Output the [x, y] coordinate of the center of the cell containing the given text.  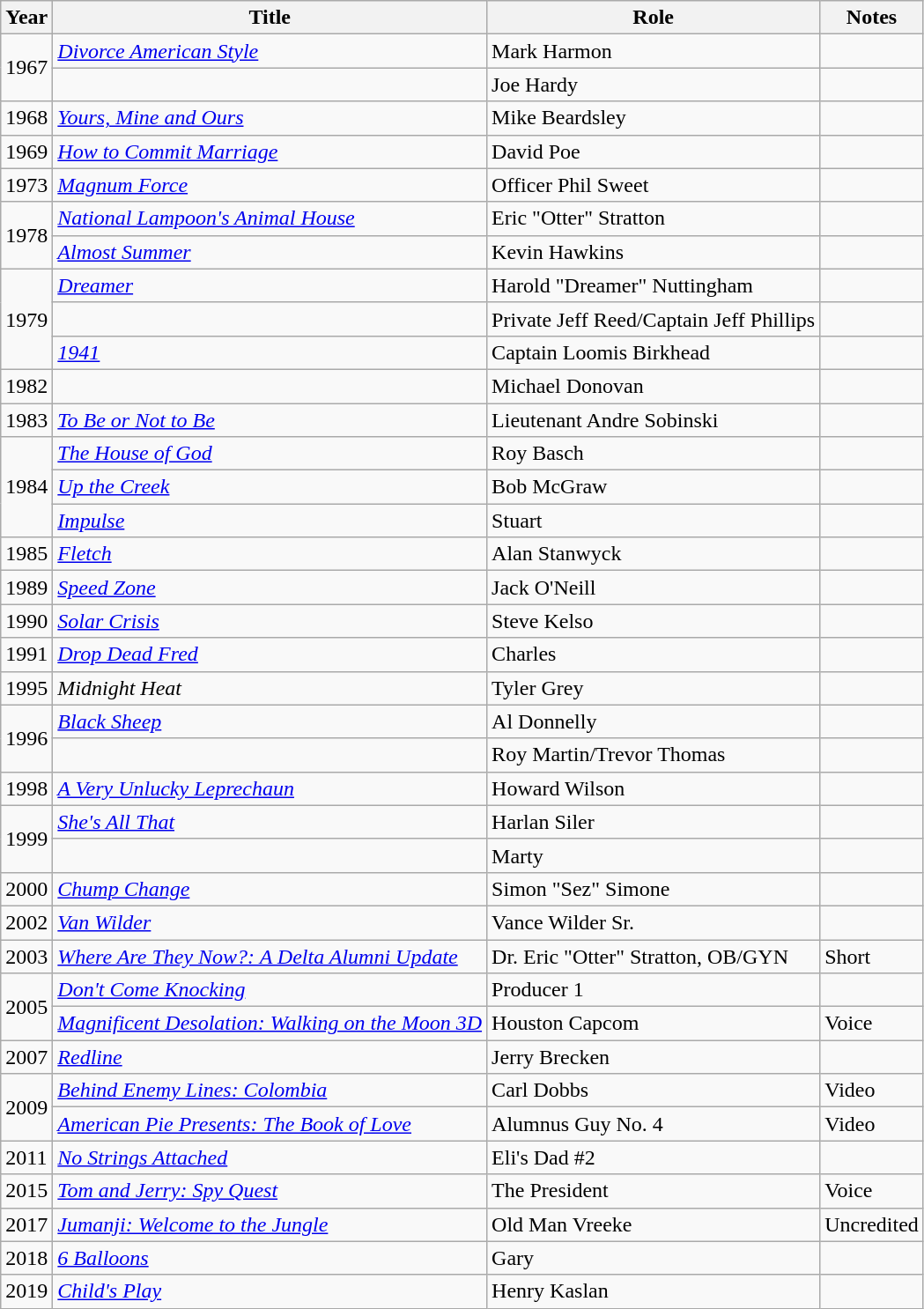
The President [654, 1191]
1968 [26, 118]
1982 [26, 386]
She's All That [270, 822]
2015 [26, 1191]
American Pie Presents: The Book of Love [270, 1124]
1983 [26, 420]
Al Donnelly [654, 721]
1985 [26, 554]
1979 [26, 319]
1978 [26, 235]
Drop Dead Fred [270, 654]
Redline [270, 1057]
Role [654, 18]
Almost Summer [270, 252]
1999 [26, 839]
Vance Wilder Sr. [654, 922]
Producer 1 [654, 990]
Dr. Eric "Otter" Stratton, OB/GYN [654, 956]
Yours, Mine and Ours [270, 118]
2018 [26, 1258]
Carl Dobbs [654, 1091]
Roy Martin/Trevor Thomas [654, 755]
Where Are They Now?: A Delta Alumni Update [270, 956]
2017 [26, 1224]
Midnight Heat [270, 688]
Child's Play [270, 1291]
Uncredited [872, 1224]
Kevin Hawkins [654, 252]
National Lampoon's Animal House [270, 218]
Michael Donovan [654, 386]
Charles [654, 654]
Simon "Sez" Simone [654, 889]
2007 [26, 1057]
Short [872, 956]
David Poe [654, 152]
Marty [654, 855]
Notes [872, 18]
Stuart [654, 521]
Harold "Dreamer" Nuttingham [654, 285]
1984 [26, 487]
Houston Capcom [654, 1024]
How to Commit Marriage [270, 152]
2003 [26, 956]
1991 [26, 654]
Private Jeff Reed/Captain Jeff Phillips [654, 319]
To Be or Not to Be [270, 420]
2011 [26, 1157]
Van Wilder [270, 922]
Eli's Dad #2 [654, 1157]
Divorce American Style [270, 51]
Mark Harmon [654, 51]
Magnum Force [270, 185]
Tom and Jerry: Spy Quest [270, 1191]
Roy Basch [654, 454]
Don't Come Knocking [270, 990]
2000 [26, 889]
Eric "Otter" Stratton [654, 218]
1941 [270, 352]
Speed Zone [270, 588]
The House of God [270, 454]
6 Balloons [270, 1258]
Captain Loomis Birkhead [654, 352]
2009 [26, 1107]
Lieutenant Andre Sobinski [654, 420]
Behind Enemy Lines: Colombia [270, 1091]
1967 [26, 68]
Bob McGraw [654, 487]
Henry Kaslan [654, 1291]
Chump Change [270, 889]
1990 [26, 621]
No Strings Attached [270, 1157]
Solar Crisis [270, 621]
Jumanji: Welcome to the Jungle [270, 1224]
Jack O'Neill [654, 588]
Old Man Vreeke [654, 1224]
Magnificent Desolation: Walking on the Moon 3D [270, 1024]
Jerry Brecken [654, 1057]
Harlan Siler [654, 822]
1998 [26, 788]
Year [26, 18]
1996 [26, 738]
2002 [26, 922]
1973 [26, 185]
Alumnus Guy No. 4 [654, 1124]
Impulse [270, 521]
Up the Creek [270, 487]
Alan Stanwyck [654, 554]
1995 [26, 688]
Gary [654, 1258]
Fletch [270, 554]
Officer Phil Sweet [654, 185]
Dreamer [270, 285]
A Very Unlucky Leprechaun [270, 788]
Mike Beardsley [654, 118]
Joe Hardy [654, 85]
Steve Kelso [654, 621]
2005 [26, 1007]
Title [270, 18]
1969 [26, 152]
Black Sheep [270, 721]
1989 [26, 588]
Tyler Grey [654, 688]
Howard Wilson [654, 788]
2019 [26, 1291]
